Return (X, Y) of the center of cell containing provided text 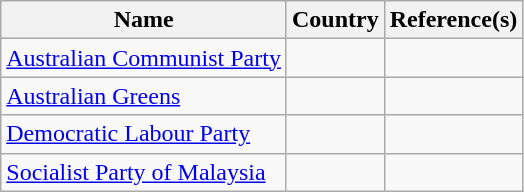
Country (335, 20)
Name (144, 20)
Reference(s) (454, 20)
Socialist Party of Malaysia (144, 172)
Australian Communist Party (144, 58)
Australian Greens (144, 96)
Democratic Labour Party (144, 134)
